Output the (X, Y) coordinate of the center of the cell containing the given text.  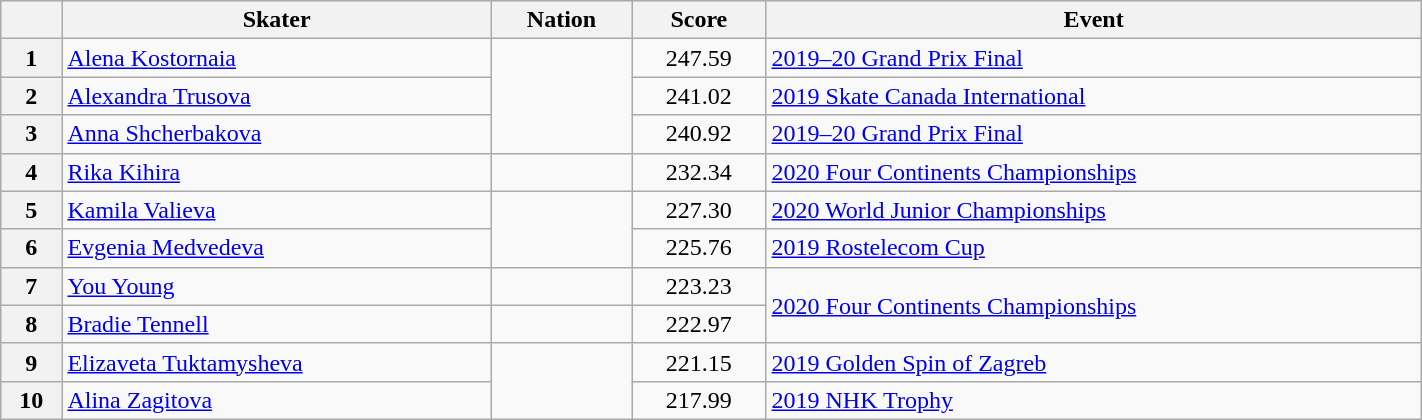
2019 Golden Spin of Zagreb (1094, 362)
2 (32, 96)
You Young (277, 286)
Alexandra Trusova (277, 96)
9 (32, 362)
2019 Skate Canada International (1094, 96)
Bradie Tennell (277, 324)
2020 World Junior Championships (1094, 210)
240.92 (699, 134)
Kamila Valieva (277, 210)
Skater (277, 20)
217.99 (699, 400)
Nation (561, 20)
Rika Kihira (277, 172)
1 (32, 58)
Alina Zagitova (277, 400)
10 (32, 400)
Score (699, 20)
2019 Rostelecom Cup (1094, 248)
Anna Shcherbakova (277, 134)
2019 NHK Trophy (1094, 400)
Alena Kostornaia (277, 58)
Elizaveta Tuktamysheva (277, 362)
227.30 (699, 210)
Evgenia Medvedeva (277, 248)
Event (1094, 20)
223.23 (699, 286)
225.76 (699, 248)
3 (32, 134)
4 (32, 172)
221.15 (699, 362)
222.97 (699, 324)
241.02 (699, 96)
5 (32, 210)
247.59 (699, 58)
8 (32, 324)
7 (32, 286)
232.34 (699, 172)
6 (32, 248)
